Provide the [X, Y] coordinate of the cell's center where the given text is located.  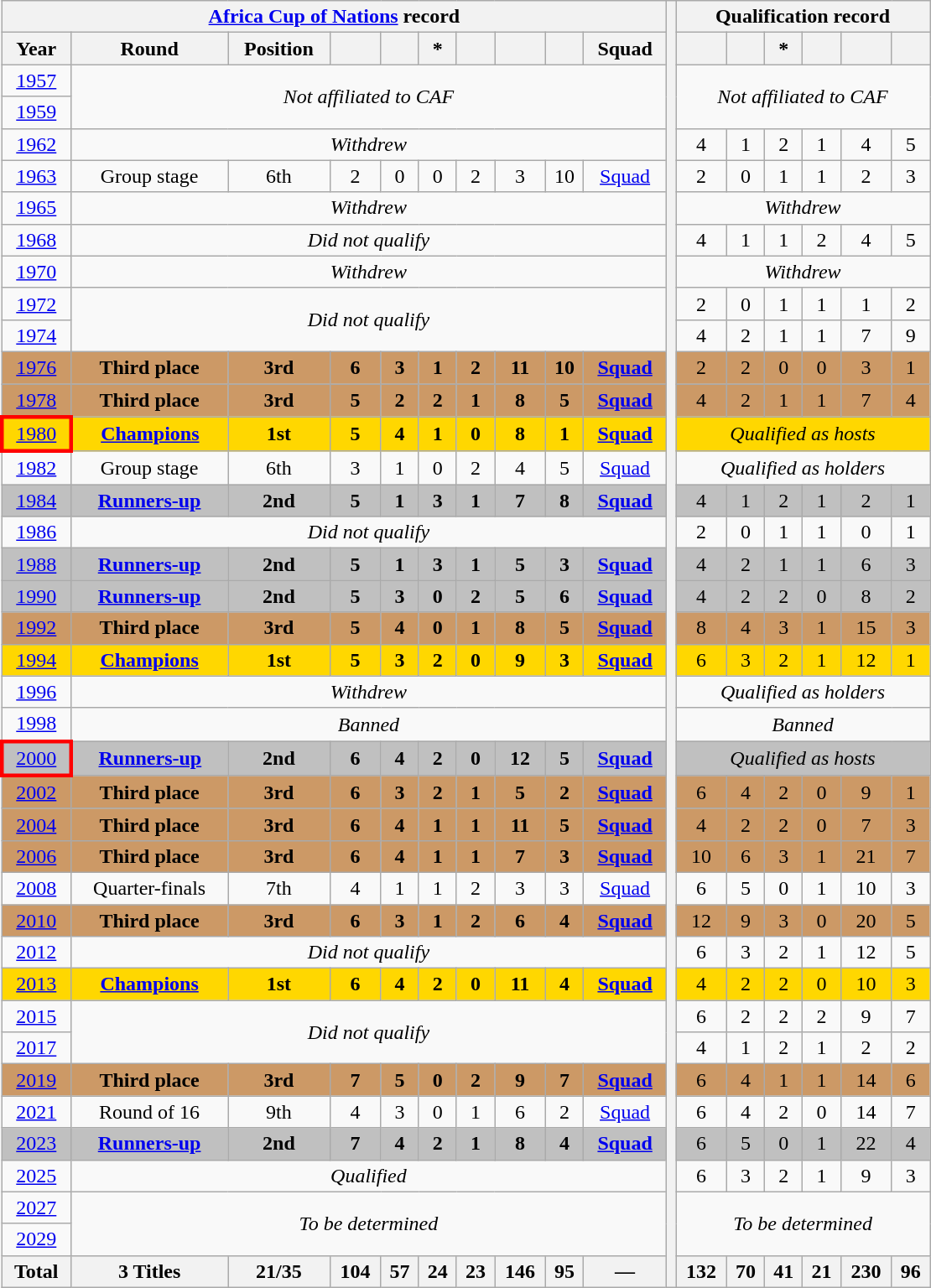
1968 [36, 240]
2004 [36, 824]
2021 [36, 1112]
Qualification record [804, 17]
1978 [36, 401]
— [626, 1271]
1970 [36, 272]
2010 [36, 920]
1992 [36, 628]
230 [866, 1271]
Round [149, 49]
1974 [36, 335]
1994 [36, 660]
146 [520, 1271]
1965 [36, 208]
1986 [36, 532]
2023 [36, 1144]
7th [278, 888]
57 [399, 1271]
2019 [36, 1080]
1976 [36, 367]
1972 [36, 304]
1984 [36, 501]
22 [866, 1144]
2017 [36, 1048]
1998 [36, 724]
1990 [36, 596]
95 [564, 1271]
96 [911, 1271]
20 [866, 920]
2006 [36, 856]
1957 [36, 80]
1963 [36, 176]
21/35 [278, 1271]
132 [701, 1271]
104 [356, 1271]
2008 [36, 888]
1980 [36, 434]
Position [278, 49]
2015 [36, 1016]
23 [475, 1271]
2025 [36, 1176]
24 [438, 1271]
1962 [36, 144]
2002 [36, 792]
Qualified [368, 1176]
3 Titles [149, 1271]
15 [866, 628]
Total [36, 1271]
2027 [36, 1207]
70 [745, 1271]
2029 [36, 1239]
2013 [36, 984]
2012 [36, 953]
2000 [36, 758]
1988 [36, 564]
Africa Cup of Nations record [334, 17]
9th [278, 1112]
1996 [36, 692]
Round of 16 [149, 1112]
1959 [36, 112]
1982 [36, 468]
Year [36, 49]
41 [783, 1271]
Quarter-finals [149, 888]
